Capture the cell that displays the provided text and extract its [X, Y] central coordinate. 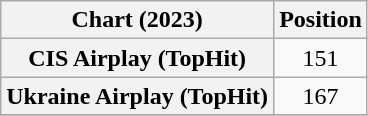
CIS Airplay (TopHit) [138, 58]
Ukraine Airplay (TopHit) [138, 96]
Position [321, 20]
Chart (2023) [138, 20]
167 [321, 96]
151 [321, 58]
